Search for the cell housing the specified text and yield its (X, Y) center coordinate. 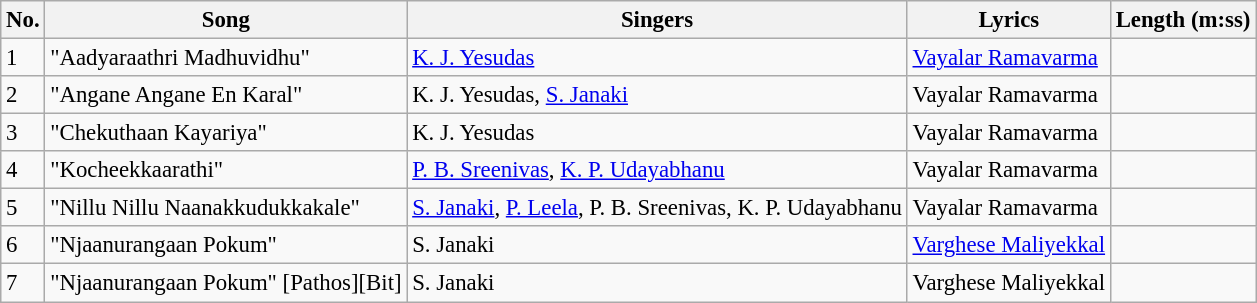
"Kocheekkaarathi" (226, 170)
"Aadyaraathri Madhuvidhu" (226, 58)
S. Janaki, P. Leela, P. B. Sreenivas, K. P. Udayabhanu (657, 208)
4 (23, 170)
7 (23, 283)
Song (226, 20)
"Chekuthaan Kayariya" (226, 133)
2 (23, 95)
"Angane Angane En Karal" (226, 95)
No. (23, 20)
K. J. Yesudas, S. Janaki (657, 95)
1 (23, 58)
3 (23, 133)
P. B. Sreenivas, K. P. Udayabhanu (657, 170)
Lyrics (1008, 20)
Length (m:ss) (1182, 20)
Singers (657, 20)
"Njaanurangaan Pokum" (226, 245)
"Nillu Nillu Naanakkudukkakale" (226, 208)
5 (23, 208)
"Njaanurangaan Pokum" [Pathos][Bit] (226, 283)
6 (23, 245)
